Detect which cell encompasses the target text, then output its [X, Y] center coordinate. 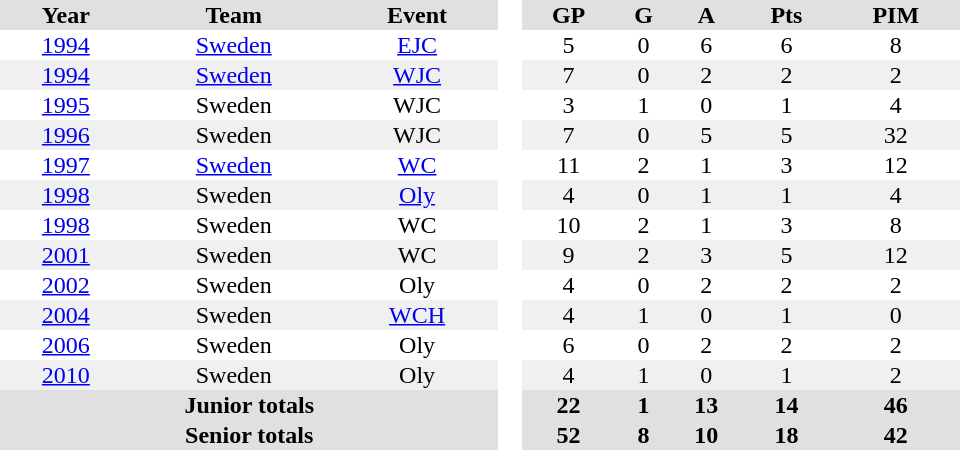
Year [66, 15]
G [644, 15]
1996 [66, 135]
13 [707, 405]
18 [786, 435]
2006 [66, 345]
1997 [66, 165]
Junior totals [249, 405]
EJC [418, 45]
46 [896, 405]
1995 [66, 105]
PIM [896, 15]
GP [569, 15]
14 [786, 405]
A [707, 15]
52 [569, 435]
9 [569, 255]
2004 [66, 315]
Senior totals [249, 435]
42 [896, 435]
Event [418, 15]
2001 [66, 255]
WCH [418, 315]
11 [569, 165]
32 [896, 135]
Pts [786, 15]
22 [569, 405]
2010 [66, 375]
2002 [66, 285]
Team [234, 15]
